Capture the cell that displays the provided text and extract its [X, Y] central coordinate. 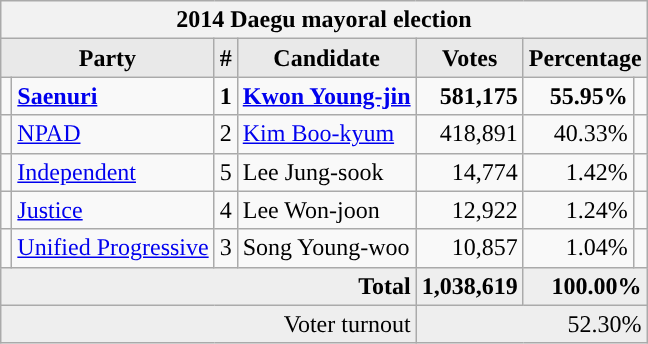
1 [226, 96]
581,175 [470, 96]
1.04% [578, 248]
4 [226, 210]
Lee Won-joon [326, 210]
Unified Progressive [113, 248]
Independent [113, 172]
NPAD [113, 134]
Song Young-woo [326, 248]
Saenuri [113, 96]
40.33% [578, 134]
1.42% [578, 172]
Votes [470, 58]
Kwon Young-jin [326, 96]
Voter turnout [208, 324]
5 [226, 172]
418,891 [470, 134]
# [226, 58]
10,857 [470, 248]
2014 Daegu mayoral election [324, 20]
Justice [113, 210]
Kim Boo-kyum [326, 134]
1,038,619 [470, 286]
52.30% [532, 324]
Candidate [326, 58]
Percentage [585, 58]
Party [108, 58]
Lee Jung-sook [326, 172]
3 [226, 248]
12,922 [470, 210]
100.00% [585, 286]
1.24% [578, 210]
Total [208, 286]
2 [226, 134]
55.95% [578, 96]
14,774 [470, 172]
